Scan for the cell matching the given text and deliver its [X, Y] coordinate at center. 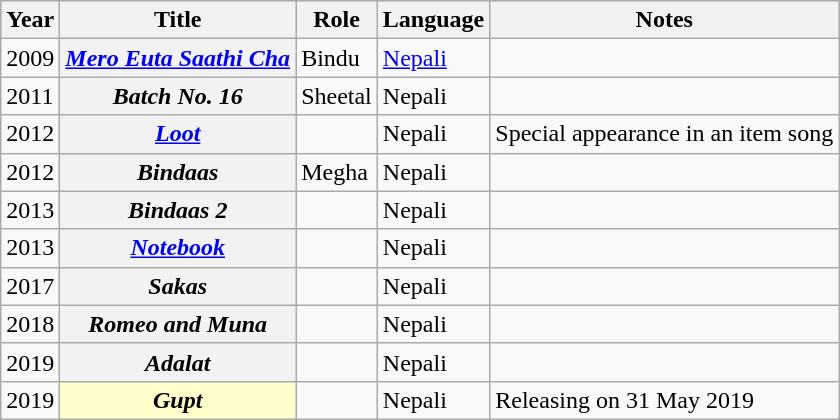
2009 [30, 58]
2017 [30, 286]
Role [337, 20]
Gupt [178, 400]
Releasing on 31 May 2019 [664, 400]
Language [433, 20]
Loot [178, 134]
Bindaas [178, 172]
Batch No. 16 [178, 96]
Romeo and Muna [178, 324]
2011 [30, 96]
Notes [664, 20]
Mero Euta Saathi Cha [178, 58]
Bindaas 2 [178, 210]
Bindu [337, 58]
Special appearance in an item song [664, 134]
Sheetal [337, 96]
Sakas [178, 286]
Year [30, 20]
Notebook [178, 248]
Title [178, 20]
2018 [30, 324]
Megha [337, 172]
Adalat [178, 362]
